Search for the cell housing the specified text and yield its [X, Y] center coordinate. 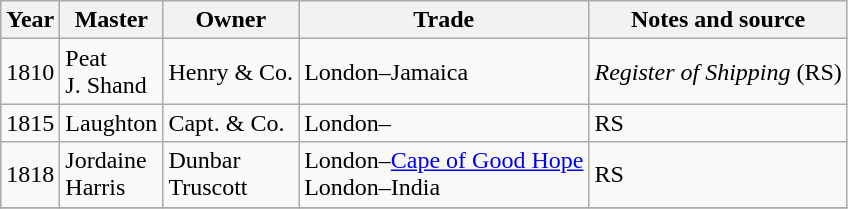
PeatJ. Shand [112, 72]
Trade [444, 20]
Henry & Co. [231, 72]
Owner [231, 20]
JordaineHarris [112, 174]
Year [30, 20]
Laughton [112, 123]
London– [444, 123]
London–Jamaica [444, 72]
Master [112, 20]
1818 [30, 174]
Capt. & Co. [231, 123]
1810 [30, 72]
London–Cape of Good HopeLondon–India [444, 174]
1815 [30, 123]
DunbarTruscott [231, 174]
Notes and source [718, 20]
Register of Shipping (RS) [718, 72]
